Search for the cell housing the specified text and yield its (X, Y) center coordinate. 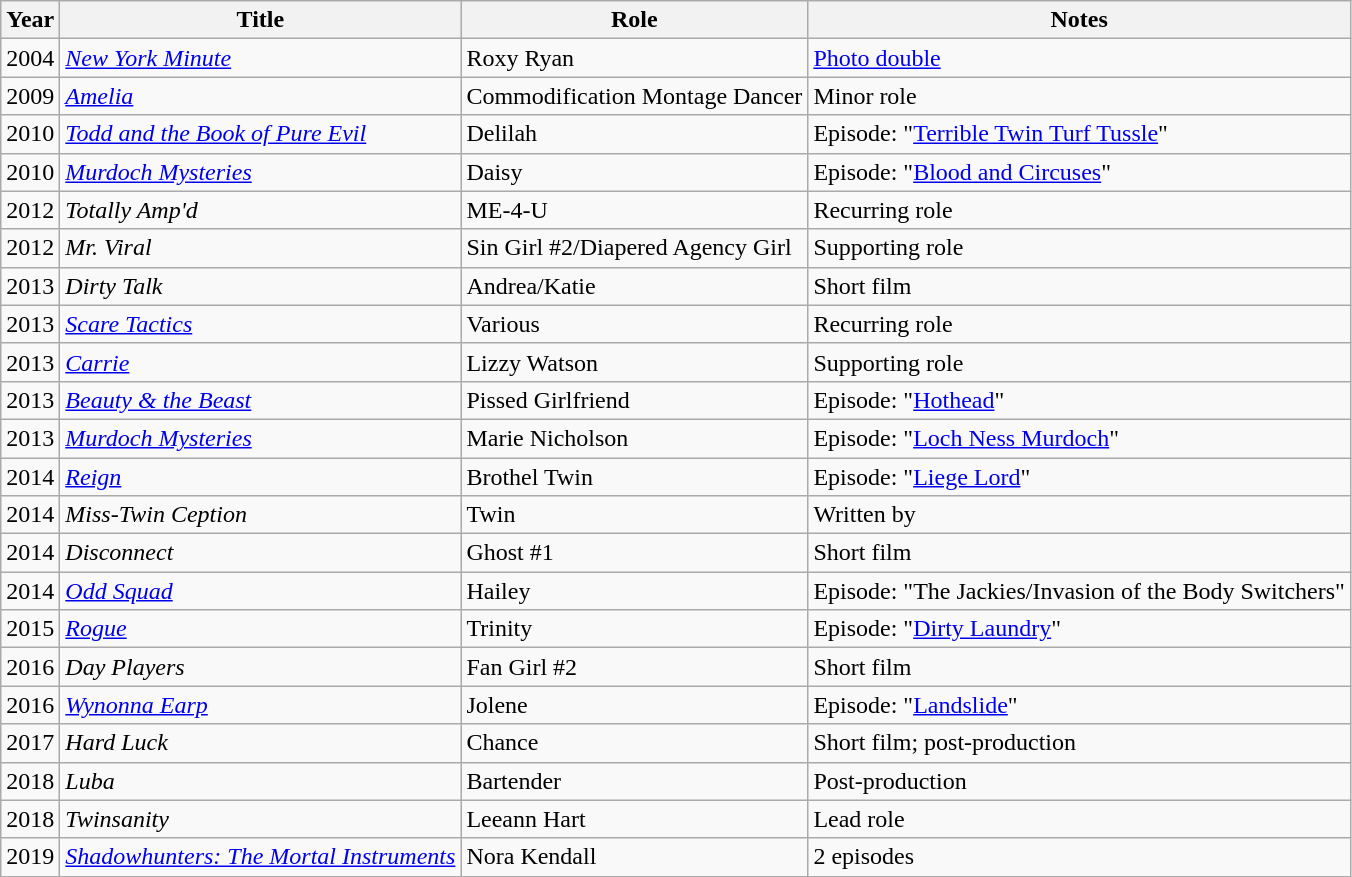
Notes (1080, 20)
Scare Tactics (260, 324)
Hard Luck (260, 743)
Totally Amp'd (260, 210)
Shadowhunters: The Mortal Instruments (260, 857)
Minor role (1080, 96)
Miss-Twin Ception (260, 515)
Episode: "Blood and Circuses" (1080, 172)
Episode: "Terrible Twin Turf Tussle" (1080, 134)
2019 (30, 857)
Delilah (634, 134)
Photo double (1080, 58)
Hailey (634, 591)
Luba (260, 781)
Post-production (1080, 781)
Episode: "Hothead" (1080, 400)
Pissed Girlfriend (634, 400)
Brothel Twin (634, 477)
Mr. Viral (260, 248)
Episode: "Dirty Laundry" (1080, 629)
Episode: "Loch Ness Murdoch" (1080, 438)
2009 (30, 96)
Leeann Hart (634, 819)
Trinity (634, 629)
Disconnect (260, 553)
Commodification Montage Dancer (634, 96)
Episode: "Liege Lord" (1080, 477)
Amelia (260, 96)
Todd and the Book of Pure Evil (260, 134)
Reign (260, 477)
Bartender (634, 781)
Wynonna Earp (260, 705)
Short film; post-production (1080, 743)
Marie Nicholson (634, 438)
ME-4-U (634, 210)
Sin Girl #2/Diapered Agency Girl (634, 248)
Odd Squad (260, 591)
Daisy (634, 172)
New York Minute (260, 58)
Chance (634, 743)
Jolene (634, 705)
Episode: "Landslide" (1080, 705)
Rogue (260, 629)
Twinsanity (260, 819)
Lead role (1080, 819)
Day Players (260, 667)
Title (260, 20)
Various (634, 324)
Beauty & the Beast (260, 400)
2004 (30, 58)
Dirty Talk (260, 286)
Year (30, 20)
Episode: "The Jackies/Invasion of the Body Switchers" (1080, 591)
2017 (30, 743)
2015 (30, 629)
2 episodes (1080, 857)
Lizzy Watson (634, 362)
Role (634, 20)
Roxy Ryan (634, 58)
Ghost #1 (634, 553)
Carrie (260, 362)
Fan Girl #2 (634, 667)
Twin (634, 515)
Written by (1080, 515)
Nora Kendall (634, 857)
Andrea/Katie (634, 286)
